Return the (X, Y) coordinate for the center point of the cell that contains the specified text.  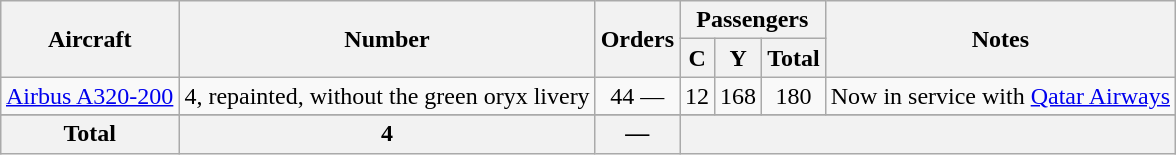
Orders (637, 39)
4, repainted, without the green oryx livery (387, 96)
168 (738, 96)
Passengers (753, 20)
Now in service with Qatar Airways (1000, 96)
12 (698, 96)
— (637, 134)
180 (794, 96)
Y (738, 58)
C (698, 58)
Number (387, 39)
44 — (637, 96)
Notes (1000, 39)
Airbus A320-200 (89, 96)
4 (387, 134)
Aircraft (89, 39)
